Return [X, Y] of the center of cell containing provided text 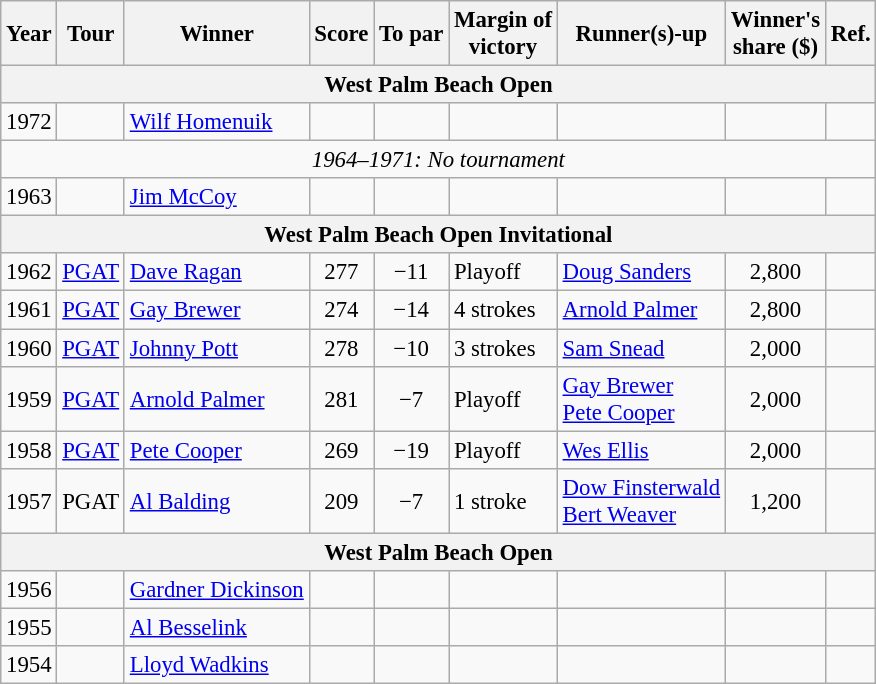
1959 [29, 398]
Gay Brewer Pete Cooper [641, 398]
Score [342, 34]
Runner(s)-up [641, 34]
1958 [29, 450]
−10 [412, 348]
−14 [412, 310]
3 strokes [504, 348]
West Palm Beach Open Invitational [438, 235]
Wes Ellis [641, 450]
Tour [91, 34]
Pete Cooper [216, 450]
−19 [412, 450]
Al Besselink [216, 627]
Dow Finsterwald Bert Weaver [641, 500]
1963 [29, 197]
Al Balding [216, 500]
1960 [29, 348]
4 strokes [504, 310]
Year [29, 34]
Margin ofvictory [504, 34]
1957 [29, 500]
209 [342, 500]
274 [342, 310]
1962 [29, 273]
1955 [29, 627]
1961 [29, 310]
Winner [216, 34]
Wilf Homenuik [216, 122]
278 [342, 348]
Jim McCoy [216, 197]
Johnny Pott [216, 348]
281 [342, 398]
To par [412, 34]
−11 [412, 273]
Sam Snead [641, 348]
1956 [29, 590]
269 [342, 450]
1964–1971: No tournament [438, 160]
Doug Sanders [641, 273]
1,200 [775, 500]
Gay Brewer [216, 310]
Lloyd Wadkins [216, 665]
Gardner Dickinson [216, 590]
Dave Ragan [216, 273]
1954 [29, 665]
Winner'sshare ($) [775, 34]
Ref. [851, 34]
1972 [29, 122]
277 [342, 273]
1 stroke [504, 500]
